Scan for the cell matching the given text and deliver its [X, Y] coordinate at center. 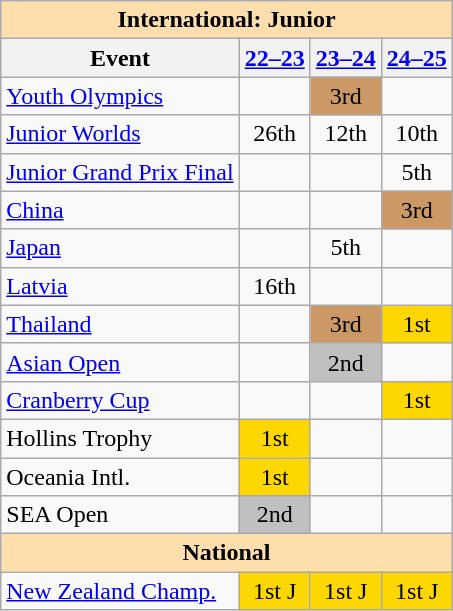
Latvia [120, 286]
Junior Worlds [120, 134]
12th [346, 134]
Asian Open [120, 362]
Event [120, 58]
Cranberry Cup [120, 400]
16th [274, 286]
10th [416, 134]
Junior Grand Prix Final [120, 172]
22–23 [274, 58]
Thailand [120, 324]
New Zealand Champ. [120, 591]
Hollins Trophy [120, 438]
SEA Open [120, 515]
National [227, 553]
23–24 [346, 58]
24–25 [416, 58]
China [120, 210]
Oceania Intl. [120, 477]
Youth Olympics [120, 96]
26th [274, 134]
International: Junior [227, 20]
Japan [120, 248]
